Detect which cell encompasses the target text, then output its [x, y] center coordinate. 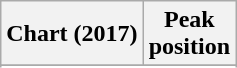
Chart (2017) [72, 34]
Peakposition [189, 34]
